For the text-containing cell, return its midpoint in [X, Y] coordinate format. 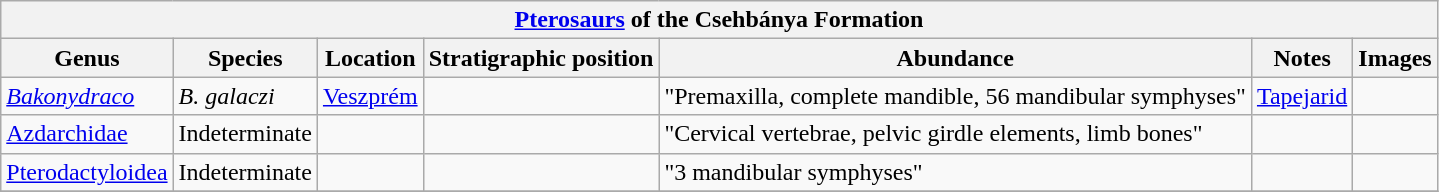
Pterosaurs of the Csehbánya Formation [719, 20]
Azdarchidae [87, 134]
Pterodactyloidea [87, 172]
Location [370, 58]
"Cervical vertebrae, pelvic girdle elements, limb bones" [956, 134]
Species [245, 58]
Stratigraphic position [541, 58]
Abundance [956, 58]
Genus [87, 58]
Images [1395, 58]
"3 mandibular symphyses" [956, 172]
Tapejarid [1302, 96]
Notes [1302, 58]
"Premaxilla, complete mandible, 56 mandibular symphyses" [956, 96]
B. galaczi [245, 96]
Bakonydraco [87, 96]
Veszprém [370, 96]
